Locate the cell with the specified text and output its (X, Y) center coordinate. 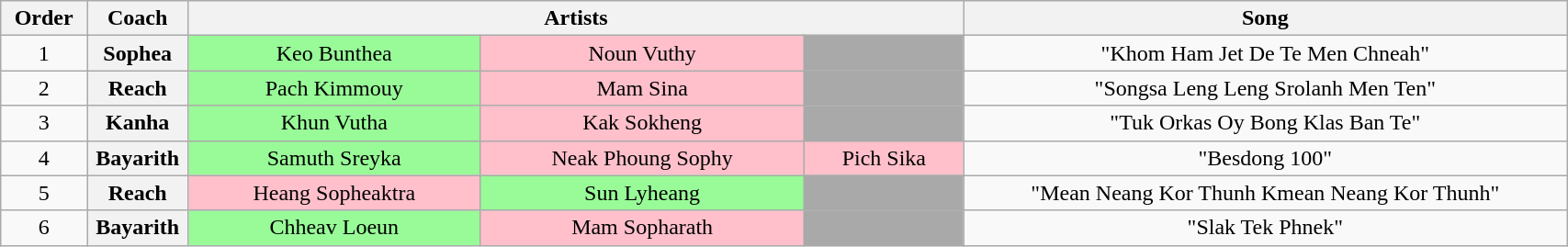
"Slak Tek Phnek" (1266, 228)
"Mean Neang Kor Thunh Kmean Neang Kor Thunh" (1266, 193)
Pich Sika (884, 158)
Keo Bunthea (334, 53)
Kanha (138, 123)
5 (44, 193)
Neak Phoung Sophy (643, 158)
Pach Kimmouy (334, 88)
Samuth Sreyka (334, 158)
Noun Vuthy (643, 53)
2 (44, 88)
Kak Sokheng (643, 123)
6 (44, 228)
"Besdong 100" (1266, 158)
4 (44, 158)
Khun Vutha (334, 123)
"Songsa Leng Leng Srolanh Men Ten" (1266, 88)
Song (1266, 18)
Coach (138, 18)
3 (44, 123)
1 (44, 53)
"Tuk Orkas Oy Bong Klas Ban Te" (1266, 123)
Heang Sopheaktra (334, 193)
Chheav Loeun (334, 228)
Mam Sopharath (643, 228)
Mam Sina (643, 88)
Order (44, 18)
"Khom Ham Jet De Te Men Chneah" (1266, 53)
Sophea (138, 53)
Artists (576, 18)
Sun Lyheang (643, 193)
